Search for the cell housing the specified text and yield its [X, Y] center coordinate. 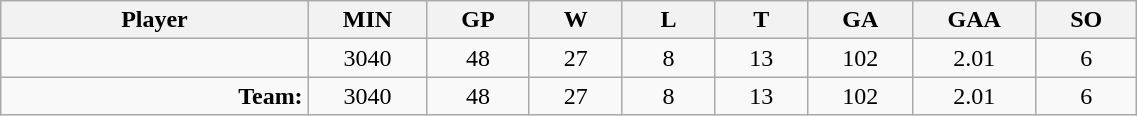
GP [478, 20]
SO [1086, 20]
T [762, 20]
GAA [974, 20]
GA [860, 20]
Team: [154, 96]
W [576, 20]
L [668, 20]
Player [154, 20]
MIN [368, 20]
